Pinpoint the cell where the given text exists, returning its [X, Y] midpoint coordinate. 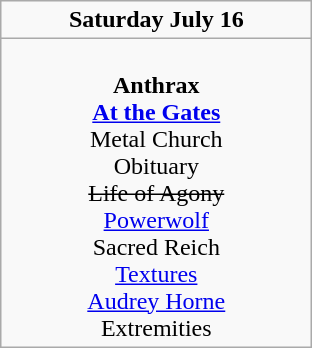
Saturday July 16 [156, 20]
Anthrax At the Gates Metal Church Obituary Life of Agony Powerwolf Sacred Reich Textures Audrey Horne Extremities [156, 193]
